For the text-containing cell, return its midpoint in (x, y) coordinate format. 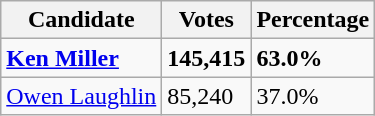
Percentage (313, 20)
Owen Laughlin (82, 96)
Ken Miller (82, 58)
Votes (206, 20)
145,415 (206, 58)
85,240 (206, 96)
63.0% (313, 58)
Candidate (82, 20)
37.0% (313, 96)
